Provide the [x, y] coordinate of the cell's center where the given text is located.  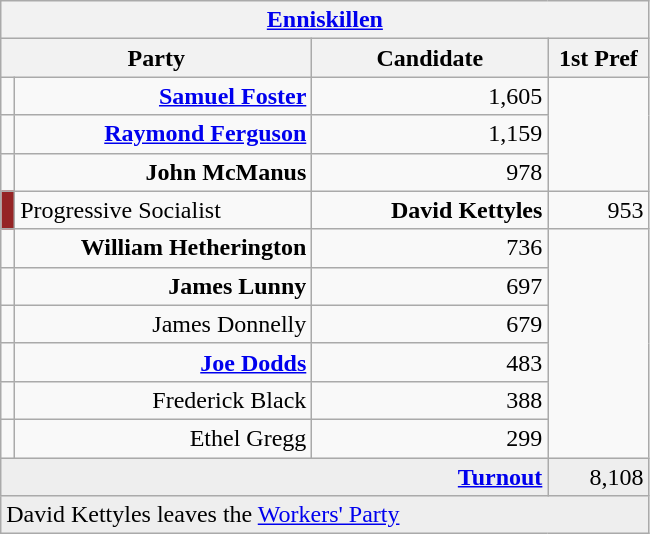
679 [430, 324]
Party [156, 58]
John McManus [164, 172]
1,605 [430, 96]
1st Pref [598, 58]
David Kettyles [430, 210]
Ethel Gregg [164, 438]
8,108 [598, 477]
Samuel Foster [164, 96]
Enniskillen [325, 20]
483 [430, 362]
978 [430, 172]
736 [430, 248]
388 [430, 400]
299 [430, 438]
953 [598, 210]
James Donnelly [164, 324]
William Hetherington [164, 248]
David Kettyles leaves the Workers' Party [325, 515]
Frederick Black [164, 400]
Candidate [430, 58]
1,159 [430, 134]
Joe Dodds [164, 362]
Turnout [274, 477]
697 [430, 286]
Raymond Ferguson [164, 134]
Progressive Socialist [164, 210]
James Lunny [164, 286]
